Identify which cell holds the provided text, then report its (X, Y) central coordinate. 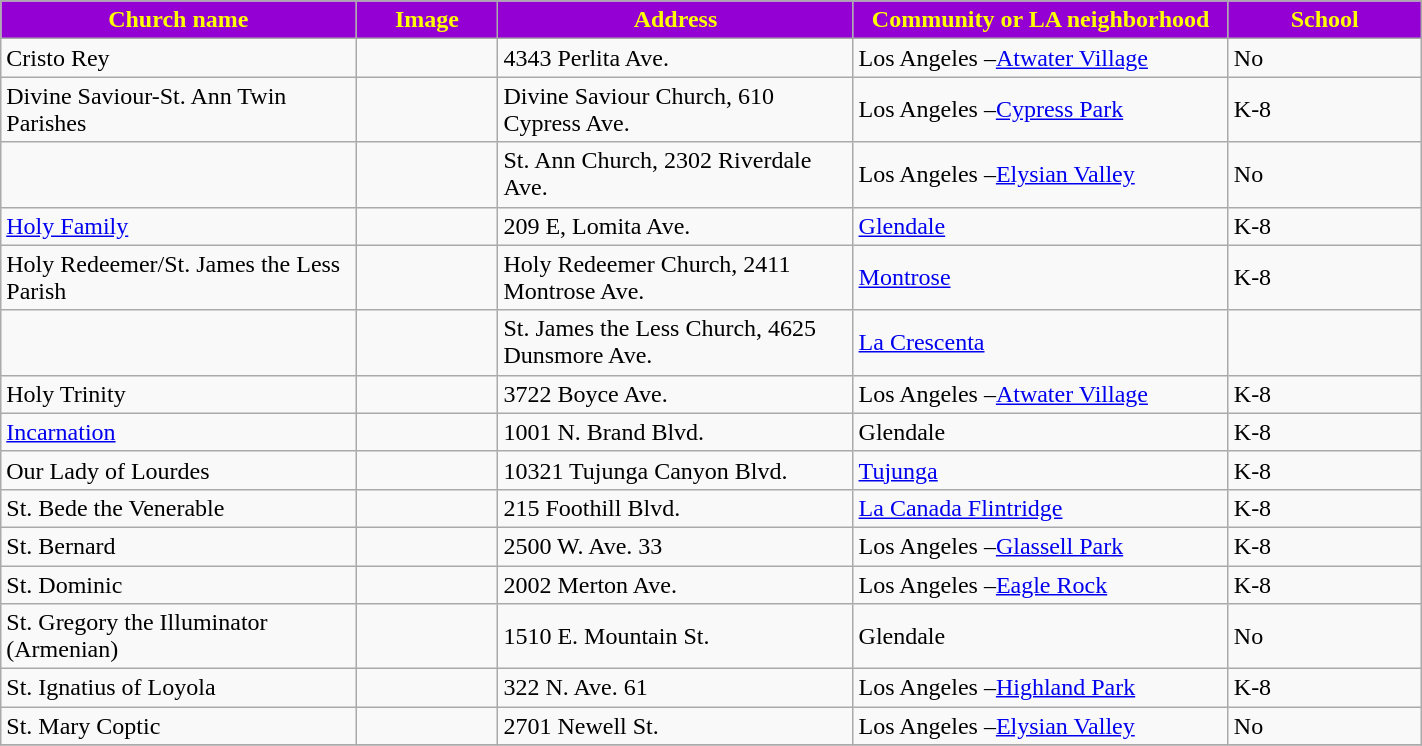
Incarnation (178, 432)
Los Angeles –Highland Park (1040, 688)
School (1324, 20)
1510 E. Mountain St. (676, 636)
St. Bede the Venerable (178, 508)
Cristo Rey (178, 58)
St. Ignatius of Loyola (178, 688)
322 N. Ave. 61 (676, 688)
St. Gregory the Illuminator (Armenian) (178, 636)
Tujunga (1040, 470)
Address (676, 20)
St. Ann Church, 2302 Riverdale Ave. (676, 174)
Holy Redeemer Church, 2411 Montrose Ave. (676, 278)
Los Angeles –Eagle Rock (1040, 585)
Los Angeles –Cypress Park (1040, 110)
2500 W. Ave. 33 (676, 546)
4343 Perlita Ave. (676, 58)
2701 Newell St. (676, 726)
St. Dominic (178, 585)
Holy Family (178, 226)
La Canada Flintridge (1040, 508)
Church name (178, 20)
Los Angeles –Glassell Park (1040, 546)
Divine Saviour Church, 610 Cypress Ave. (676, 110)
215 Foothill Blvd. (676, 508)
Divine Saviour-St. Ann Twin Parishes (178, 110)
St. Mary Coptic (178, 726)
3722 Boyce Ave. (676, 394)
2002 Merton Ave. (676, 585)
1001 N. Brand Blvd. (676, 432)
Montrose (1040, 278)
Our Lady of Lourdes (178, 470)
St. James the Less Church, 4625 Dunsmore Ave. (676, 342)
Holy Trinity (178, 394)
Image (427, 20)
Holy Redeemer/St. James the Less Parish (178, 278)
La Crescenta (1040, 342)
St. Bernard (178, 546)
10321 Tujunga Canyon Blvd. (676, 470)
209 E, Lomita Ave. (676, 226)
Community or LA neighborhood (1040, 20)
